Output the [x, y] coordinate of the center of the cell containing the given text.  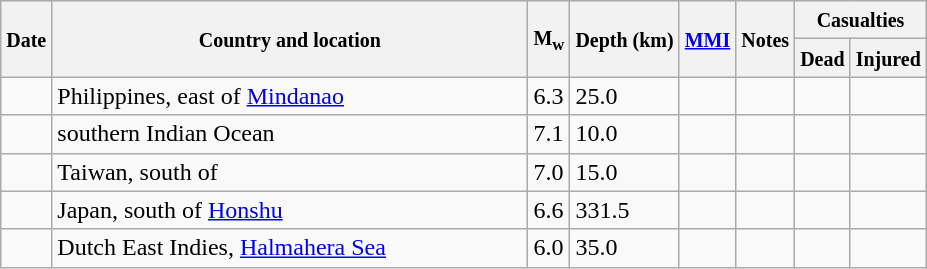
6.6 [549, 210]
Casualties [861, 20]
Injured [888, 58]
Taiwan, south of [290, 172]
Dead [823, 58]
7.1 [549, 134]
Dutch East Indies, Halmahera Sea [290, 248]
southern Indian Ocean [290, 134]
6.0 [549, 248]
Date [26, 39]
Notes [766, 39]
Depth (km) [624, 39]
MMI [708, 39]
10.0 [624, 134]
25.0 [624, 96]
15.0 [624, 172]
35.0 [624, 248]
331.5 [624, 210]
Country and location [290, 39]
Japan, south of Honshu [290, 210]
7.0 [549, 172]
Mw [549, 39]
6.3 [549, 96]
Philippines, east of Mindanao [290, 96]
